Pinpoint the cell where the given text exists, returning its [x, y] midpoint coordinate. 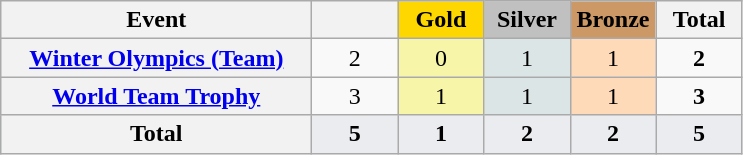
Event [156, 20]
0 [441, 58]
Gold [441, 20]
Bronze [613, 20]
World Team Trophy [156, 96]
Winter Olympics (Team) [156, 58]
Silver [527, 20]
